From the cell containing the given text, extract its center point as [x, y] coordinate. 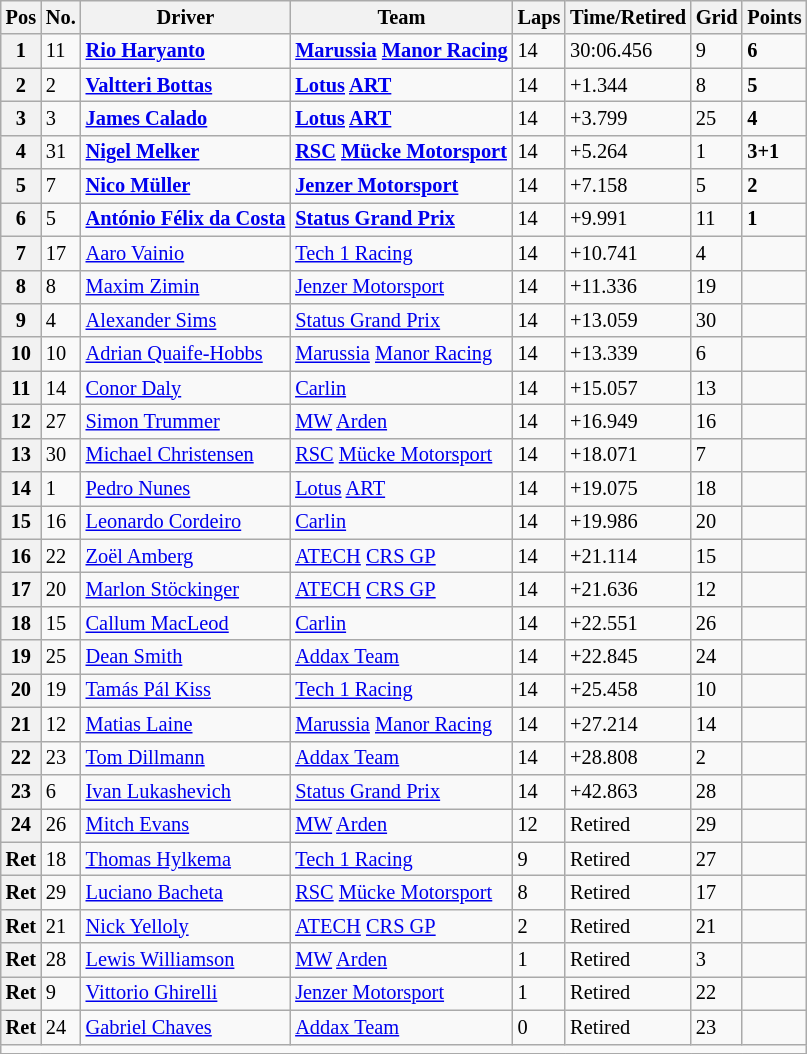
+27.214 [628, 724]
+7.158 [628, 186]
+15.057 [628, 388]
Adrian Quaife-Hobbs [186, 354]
Dean Smith [186, 657]
0 [540, 1027]
Thomas Hylkema [186, 859]
+42.863 [628, 791]
+19.986 [628, 522]
+13.059 [628, 320]
Grid [717, 17]
Callum MacLeod [186, 623]
Luciano Bacheta [186, 892]
+3.799 [628, 118]
Matias Laine [186, 724]
Gabriel Chaves [186, 1027]
Nigel Melker [186, 152]
Laps [540, 17]
Maxim Zimin [186, 287]
António Félix da Costa [186, 219]
+1.344 [628, 85]
Points [774, 17]
+28.808 [628, 758]
+19.075 [628, 489]
Michael Christensen [186, 455]
Rio Haryanto [186, 51]
31 [61, 152]
No. [61, 17]
Tom Dillmann [186, 758]
+10.741 [628, 253]
Lewis Williamson [186, 960]
+21.114 [628, 556]
+5.264 [628, 152]
Mitch Evans [186, 825]
Leonardo Cordeiro [186, 522]
30:06.456 [628, 51]
+16.949 [628, 421]
+13.339 [628, 354]
Simon Trummer [186, 421]
Zoël Amberg [186, 556]
Tamás Pál Kiss [186, 690]
Driver [186, 17]
Team [401, 17]
+25.458 [628, 690]
+18.071 [628, 455]
Pedro Nunes [186, 489]
James Calado [186, 118]
Nico Müller [186, 186]
Nick Yelloly [186, 926]
Conor Daly [186, 388]
Vittorio Ghirelli [186, 993]
Alexander Sims [186, 320]
Time/Retired [628, 17]
+9.991 [628, 219]
Ivan Lukashevich [186, 791]
+22.845 [628, 657]
3+1 [774, 152]
+11.336 [628, 287]
Valtteri Bottas [186, 85]
+22.551 [628, 623]
+21.636 [628, 589]
Marlon Stöckinger [186, 589]
Pos [21, 17]
Aaro Vainio [186, 253]
